Search for the cell housing the specified text and yield its (X, Y) center coordinate. 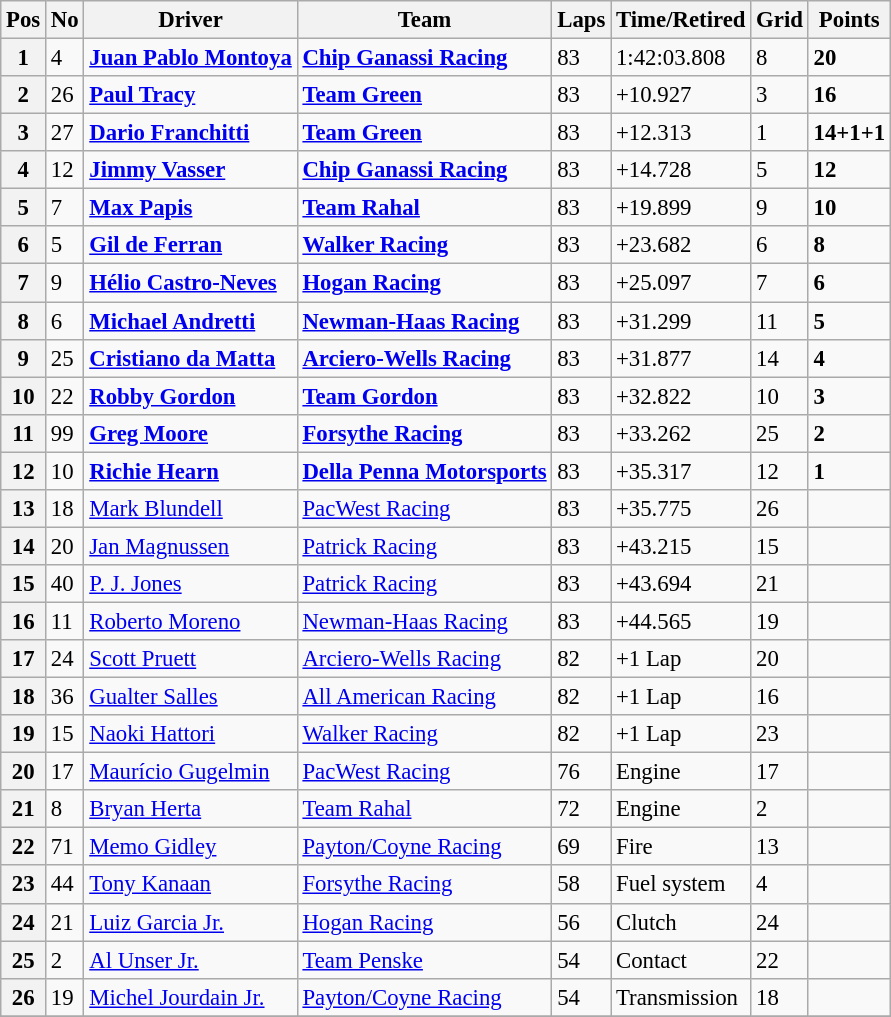
Jan Magnussen (190, 546)
+32.822 (681, 396)
Memo Gidley (190, 847)
Team Penske (424, 960)
+43.215 (681, 546)
P. J. Jones (190, 584)
Al Unser Jr. (190, 960)
1:42:03.808 (681, 58)
Juan Pablo Montoya (190, 58)
+33.262 (681, 433)
Roberto Moreno (190, 621)
Richie Hearn (190, 471)
+25.097 (681, 283)
Tony Kanaan (190, 885)
76 (582, 772)
Transmission (681, 997)
Dario Franchitti (190, 133)
Maurício Gugelmin (190, 772)
+14.728 (681, 170)
+23.682 (681, 245)
14+1+1 (849, 133)
All American Racing (424, 697)
+10.927 (681, 95)
99 (65, 433)
44 (65, 885)
Michael Andretti (190, 321)
40 (65, 584)
Bryan Herta (190, 809)
Clutch (681, 922)
Contact (681, 960)
No (65, 20)
69 (582, 847)
Robby Gordon (190, 396)
Michel Jourdain Jr. (190, 997)
+12.313 (681, 133)
Gil de Ferran (190, 245)
Driver (190, 20)
27 (65, 133)
Fuel system (681, 885)
Naoki Hattori (190, 734)
+35.775 (681, 509)
Team Gordon (424, 396)
Time/Retired (681, 20)
+43.694 (681, 584)
Max Papis (190, 208)
+44.565 (681, 621)
58 (582, 885)
Jimmy Vasser (190, 170)
Greg Moore (190, 433)
Pos (24, 20)
56 (582, 922)
+31.877 (681, 358)
Mark Blundell (190, 509)
36 (65, 697)
Paul Tracy (190, 95)
Hélio Castro-Neves (190, 283)
Della Penna Motorsports (424, 471)
Points (849, 20)
Laps (582, 20)
+31.299 (681, 321)
Cristiano da Matta (190, 358)
+19.899 (681, 208)
Scott Pruett (190, 659)
Gualter Salles (190, 697)
Fire (681, 847)
Luiz Garcia Jr. (190, 922)
71 (65, 847)
Team (424, 20)
Grid (780, 20)
+35.317 (681, 471)
72 (582, 809)
